Provide the [x, y] coordinate of the cell's center where the given text is located.  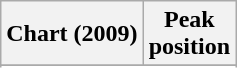
Chart (2009) [72, 34]
Peakposition [189, 34]
